Identify which cell holds the provided text, then report its (x, y) central coordinate. 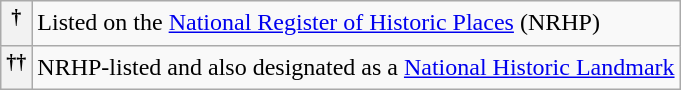
† (16, 24)
NRHP-listed and also designated as a National Historic Landmark (356, 68)
†† (16, 68)
Listed on the National Register of Historic Places (NRHP) (356, 24)
